Capture the cell that displays the provided text and extract its [X, Y] central coordinate. 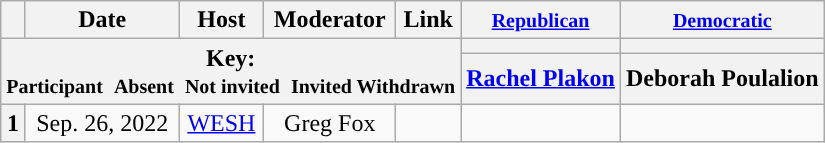
Link [428, 20]
Moderator [330, 20]
Key: Participant Absent Not invited Invited Withdrawn [231, 72]
Date [102, 20]
Democratic [722, 20]
WESH [222, 123]
1 [14, 123]
Host [222, 20]
Rachel Plakon [541, 78]
Deborah Poulalion [722, 78]
Republican [541, 20]
Sep. 26, 2022 [102, 123]
Greg Fox [330, 123]
